Capture the cell that displays the provided text and extract its [X, Y] central coordinate. 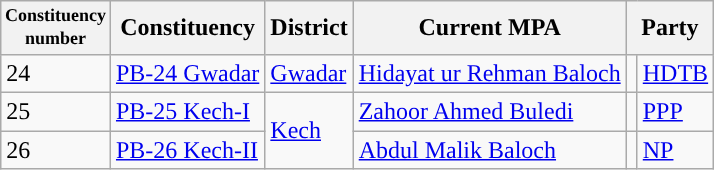
Zahoor Ahmed Buledi [490, 111]
Constituency number [56, 28]
PB-26 Kech-II [187, 150]
PB-24 Gwadar [187, 73]
Current MPA [490, 28]
Abdul Malik Baloch [490, 150]
25 [56, 111]
26 [56, 150]
Party [670, 28]
HDTB [675, 73]
Constituency [187, 28]
District [309, 28]
NP [675, 150]
24 [56, 73]
Gwadar [309, 73]
PPP [675, 111]
Kech [309, 130]
PB-25 Kech-I [187, 111]
Hidayat ur Rehman Baloch [490, 73]
